Pinpoint the cell where the given text exists, returning its (X, Y) midpoint coordinate. 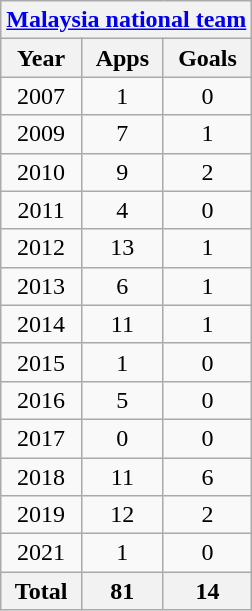
2017 (42, 438)
2009 (42, 134)
Year (42, 58)
2015 (42, 362)
2014 (42, 324)
2021 (42, 553)
Malaysia national team (126, 20)
2013 (42, 286)
Apps (122, 58)
2010 (42, 172)
2011 (42, 210)
2018 (42, 477)
14 (208, 591)
Total (42, 591)
4 (122, 210)
2016 (42, 400)
7 (122, 134)
2012 (42, 248)
Goals (208, 58)
2019 (42, 515)
5 (122, 400)
2007 (42, 96)
81 (122, 591)
12 (122, 515)
13 (122, 248)
9 (122, 172)
